For the text-containing cell, return its midpoint in (x, y) coordinate format. 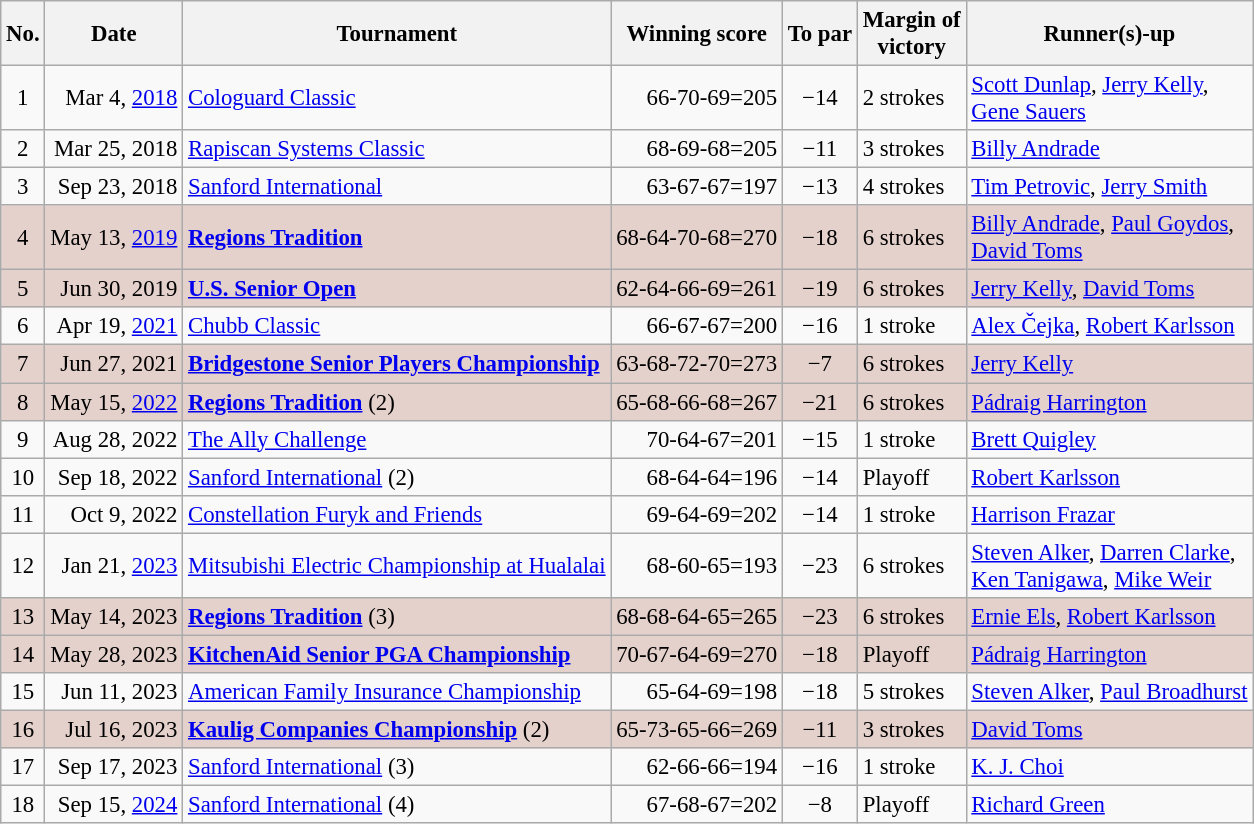
Steven Alker, Darren Clarke, Ken Tanigawa, Mike Weir (1110, 566)
62-66-66=194 (697, 767)
The Ally Challenge (397, 439)
American Family Insurance Championship (397, 692)
Jun 30, 2019 (114, 289)
9 (23, 439)
68-68-64-65=265 (697, 617)
5 strokes (912, 692)
Margin ofvictory (912, 34)
17 (23, 767)
Sanford International (2) (397, 477)
May 13, 2019 (114, 238)
Sep 23, 2018 (114, 187)
Mitsubishi Electric Championship at Hualalai (397, 566)
Mar 25, 2018 (114, 149)
To par (820, 34)
Jun 27, 2021 (114, 364)
Oct 9, 2022 (114, 514)
No. (23, 34)
Runner(s)-up (1110, 34)
Kaulig Companies Championship (2) (397, 729)
65-64-69=198 (697, 692)
Sep 17, 2023 (114, 767)
Cologuard Classic (397, 98)
−21 (820, 402)
May 15, 2022 (114, 402)
4 strokes (912, 187)
Billy Andrade (1110, 149)
67-68-67=202 (697, 805)
70-67-64-69=270 (697, 654)
63-67-67=197 (697, 187)
Jun 11, 2023 (114, 692)
K. J. Choi (1110, 767)
16 (23, 729)
Rapiscan Systems Classic (397, 149)
U.S. Senior Open (397, 289)
65-73-65-66=269 (697, 729)
Chubb Classic (397, 327)
Steven Alker, Paul Broadhurst (1110, 692)
KitchenAid Senior PGA Championship (397, 654)
5 (23, 289)
Winning score (697, 34)
Sep 15, 2024 (114, 805)
1 (23, 98)
Bridgestone Senior Players Championship (397, 364)
13 (23, 617)
May 14, 2023 (114, 617)
12 (23, 566)
68-60-65=193 (697, 566)
Billy Andrade, Paul Goydos, David Toms (1110, 238)
Jerry Kelly (1110, 364)
−7 (820, 364)
Scott Dunlap, Jerry Kelly, Gene Sauers (1110, 98)
11 (23, 514)
Brett Quigley (1110, 439)
15 (23, 692)
Apr 19, 2021 (114, 327)
70-64-67=201 (697, 439)
Jul 16, 2023 (114, 729)
3 (23, 187)
2 (23, 149)
69-64-69=202 (697, 514)
Regions Tradition (2) (397, 402)
66-70-69=205 (697, 98)
Robert Karlsson (1110, 477)
6 (23, 327)
Regions Tradition (3) (397, 617)
Sep 18, 2022 (114, 477)
Constellation Furyk and Friends (397, 514)
Sanford International (3) (397, 767)
Jan 21, 2023 (114, 566)
−15 (820, 439)
14 (23, 654)
Tim Petrovic, Jerry Smith (1110, 187)
−13 (820, 187)
65-68-66-68=267 (697, 402)
68-64-70-68=270 (697, 238)
8 (23, 402)
Richard Green (1110, 805)
Aug 28, 2022 (114, 439)
Sanford International (4) (397, 805)
4 (23, 238)
68-64-64=196 (697, 477)
Tournament (397, 34)
Mar 4, 2018 (114, 98)
18 (23, 805)
Regions Tradition (397, 238)
Jerry Kelly, David Toms (1110, 289)
David Toms (1110, 729)
68-69-68=205 (697, 149)
Date (114, 34)
Ernie Els, Robert Karlsson (1110, 617)
May 28, 2023 (114, 654)
63-68-72-70=273 (697, 364)
2 strokes (912, 98)
66-67-67=200 (697, 327)
Alex Čejka, Robert Karlsson (1110, 327)
10 (23, 477)
7 (23, 364)
−8 (820, 805)
Harrison Frazar (1110, 514)
62-64-66-69=261 (697, 289)
Sanford International (397, 187)
−19 (820, 289)
